Find where the given text appears and provide that cell's center as [X, Y] coordinate. 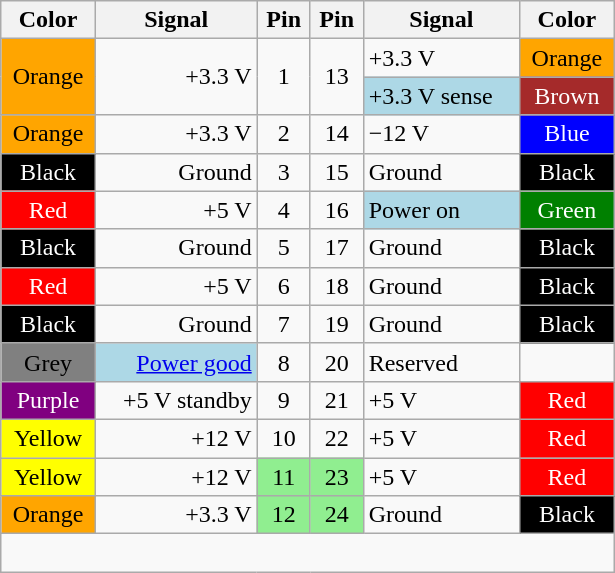
3 [284, 172]
13 [336, 77]
8 [284, 362]
20 [336, 362]
21 [336, 400]
Purple [48, 400]
7 [284, 324]
17 [336, 248]
5 [284, 248]
Power on [441, 210]
11 [284, 477]
10 [284, 438]
Power good [176, 362]
Green [568, 210]
12 [284, 515]
+5 V standby [176, 400]
−12 V [441, 134]
4 [284, 210]
+3.3 V sense [441, 96]
15 [336, 172]
16 [336, 210]
Brown [568, 96]
Blue [568, 134]
24 [336, 515]
23 [336, 477]
18 [336, 286]
19 [336, 324]
22 [336, 438]
9 [284, 400]
Reserved [441, 362]
Grey [48, 362]
14 [336, 134]
6 [284, 286]
1 [284, 77]
2 [284, 134]
